Extract the [x, y] coordinate from the center of the cell holding the provided text.  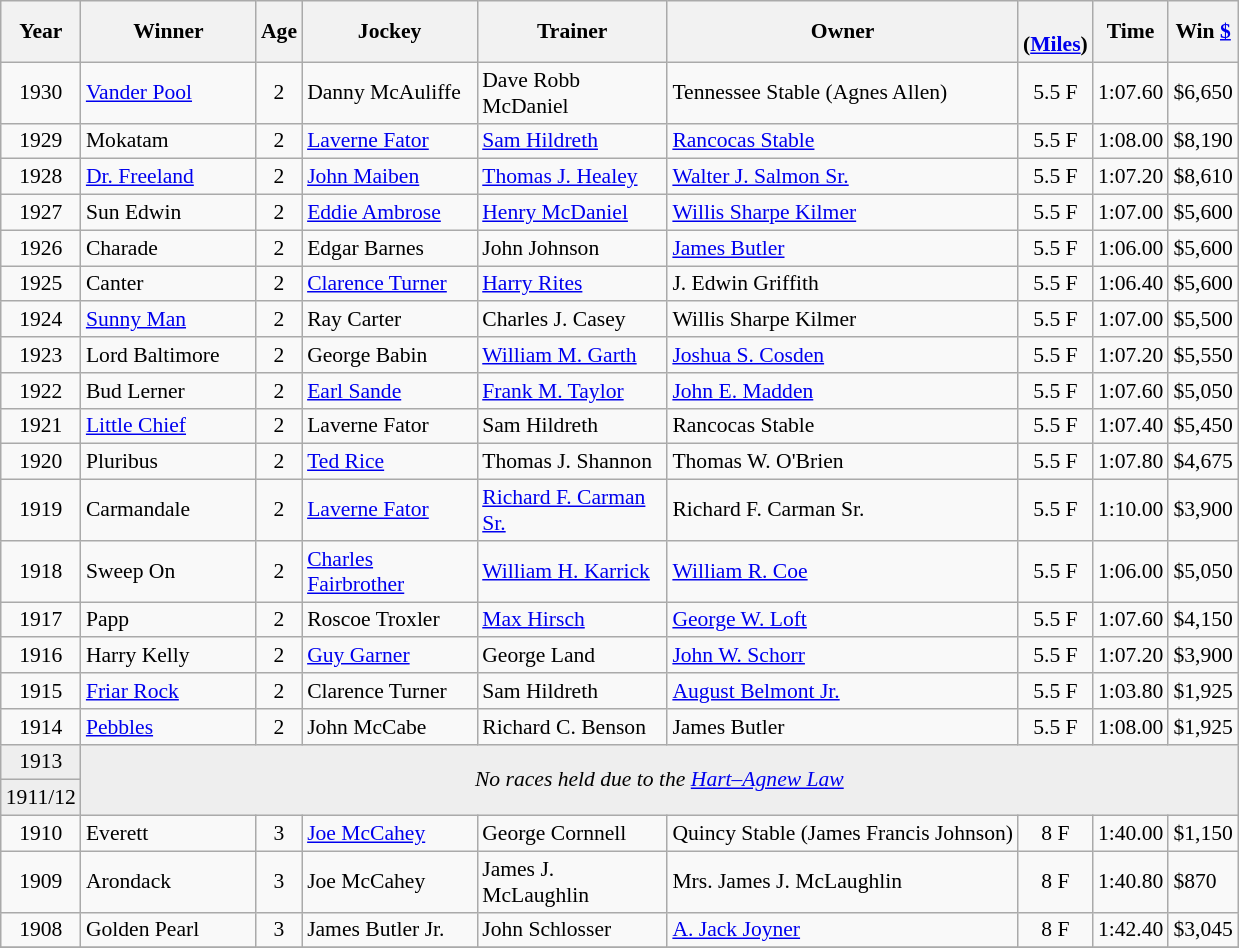
Charles J. Casey [572, 320]
1:42.40 [1130, 930]
Trainer [572, 32]
1910 [41, 834]
Earl Sande [390, 391]
Papp [168, 620]
1925 [41, 284]
Dave Robb McDaniel [572, 92]
1919 [41, 510]
Jockey [390, 32]
Winner [168, 32]
1918 [41, 572]
Edgar Barnes [390, 248]
$8,190 [1202, 141]
1930 [41, 92]
Friar Rock [168, 691]
James J. McLaughlin [572, 882]
James Butler Jr. [390, 930]
John Johnson [572, 248]
$6,650 [1202, 92]
John McCabe [390, 727]
1929 [41, 141]
George Land [572, 656]
August Belmont Jr. [842, 691]
Charles Fairbrother [390, 572]
1:40.00 [1130, 834]
Owner [842, 32]
Everett [168, 834]
Bud Lerner [168, 391]
Richard C. Benson [572, 727]
Ted Rice [390, 462]
1924 [41, 320]
(Miles) [1056, 32]
Dr. Freeland [168, 177]
Golden Pearl [168, 930]
Age [279, 32]
$870 [1202, 882]
William M. Garth [572, 355]
$5,550 [1202, 355]
Year [41, 32]
Sun Edwin [168, 213]
1909 [41, 882]
Mrs. James J. McLaughlin [842, 882]
Walter J. Salmon Sr. [842, 177]
1923 [41, 355]
1917 [41, 620]
Pebbles [168, 727]
1:10.00 [1130, 510]
Time [1130, 32]
1:03.80 [1130, 691]
Little Chief [168, 426]
1:06.40 [1130, 284]
Thomas J. Shannon [572, 462]
1911/12 [41, 798]
1915 [41, 691]
1928 [41, 177]
William R. Coe [842, 572]
John W. Schorr [842, 656]
A. Jack Joyner [842, 930]
Joshua S. Cosden [842, 355]
Roscoe Troxler [390, 620]
John Schlosser [572, 930]
George Cornnell [572, 834]
1916 [41, 656]
George Babin [390, 355]
$5,450 [1202, 426]
Tennessee Stable (Agnes Allen) [842, 92]
Henry McDaniel [572, 213]
1908 [41, 930]
Pluribus [168, 462]
1921 [41, 426]
John E. Madden [842, 391]
Sunny Man [168, 320]
Danny McAuliffe [390, 92]
1:40.80 [1130, 882]
1927 [41, 213]
Thomas J. Healey [572, 177]
$3,045 [1202, 930]
$1,150 [1202, 834]
$5,500 [1202, 320]
John Maiben [390, 177]
Charade [168, 248]
William H. Karrick [572, 572]
Eddie Ambrose [390, 213]
1922 [41, 391]
Win $ [1202, 32]
1914 [41, 727]
Quincy Stable (James Francis Johnson) [842, 834]
1926 [41, 248]
Harry Rites [572, 284]
Guy Garner [390, 656]
George W. Loft [842, 620]
Max Hirsch [572, 620]
Lord Baltimore [168, 355]
Arondack [168, 882]
1913 [41, 762]
1:07.40 [1130, 426]
Sweep On [168, 572]
Vander Pool [168, 92]
No races held due to the Hart–Agnew Law [660, 780]
1920 [41, 462]
J. Edwin Griffith [842, 284]
Harry Kelly [168, 656]
Ray Carter [390, 320]
$4,675 [1202, 462]
1:07.80 [1130, 462]
$8,610 [1202, 177]
Canter [168, 284]
Thomas W. O'Brien [842, 462]
$4,150 [1202, 620]
Carmandale [168, 510]
Mokatam [168, 141]
Frank M. Taylor [572, 391]
